Determine the (x, y) coordinate at the center of the cell enclosing the given text.  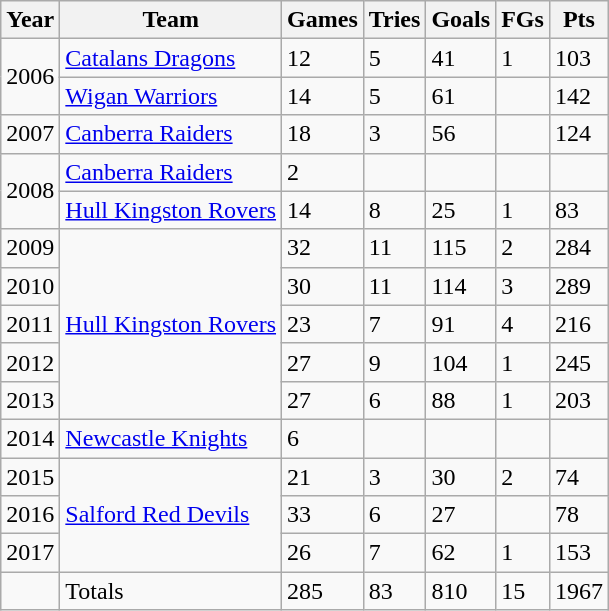
289 (578, 286)
284 (578, 248)
56 (461, 134)
216 (578, 324)
4 (523, 324)
12 (323, 58)
2013 (30, 400)
78 (578, 515)
18 (323, 134)
74 (578, 477)
Newcastle Knights (171, 438)
2016 (30, 515)
Catalans Dragons (171, 58)
2007 (30, 134)
2006 (30, 77)
62 (461, 553)
26 (323, 553)
Year (30, 20)
114 (461, 286)
245 (578, 362)
88 (461, 400)
103 (578, 58)
2012 (30, 362)
2017 (30, 553)
Tries (394, 20)
Games (323, 20)
9 (394, 362)
41 (461, 58)
Salford Red Devils (171, 515)
810 (461, 591)
25 (461, 210)
Wigan Warriors (171, 96)
8 (394, 210)
153 (578, 553)
2008 (30, 191)
2010 (30, 286)
1967 (578, 591)
104 (461, 362)
2014 (30, 438)
2015 (30, 477)
2011 (30, 324)
Totals (171, 591)
2009 (30, 248)
115 (461, 248)
124 (578, 134)
142 (578, 96)
Goals (461, 20)
203 (578, 400)
Team (171, 20)
Pts (578, 20)
32 (323, 248)
15 (523, 591)
61 (461, 96)
23 (323, 324)
FGs (523, 20)
285 (323, 591)
33 (323, 515)
21 (323, 477)
91 (461, 324)
